Capture the cell that displays the provided text and extract its [X, Y] central coordinate. 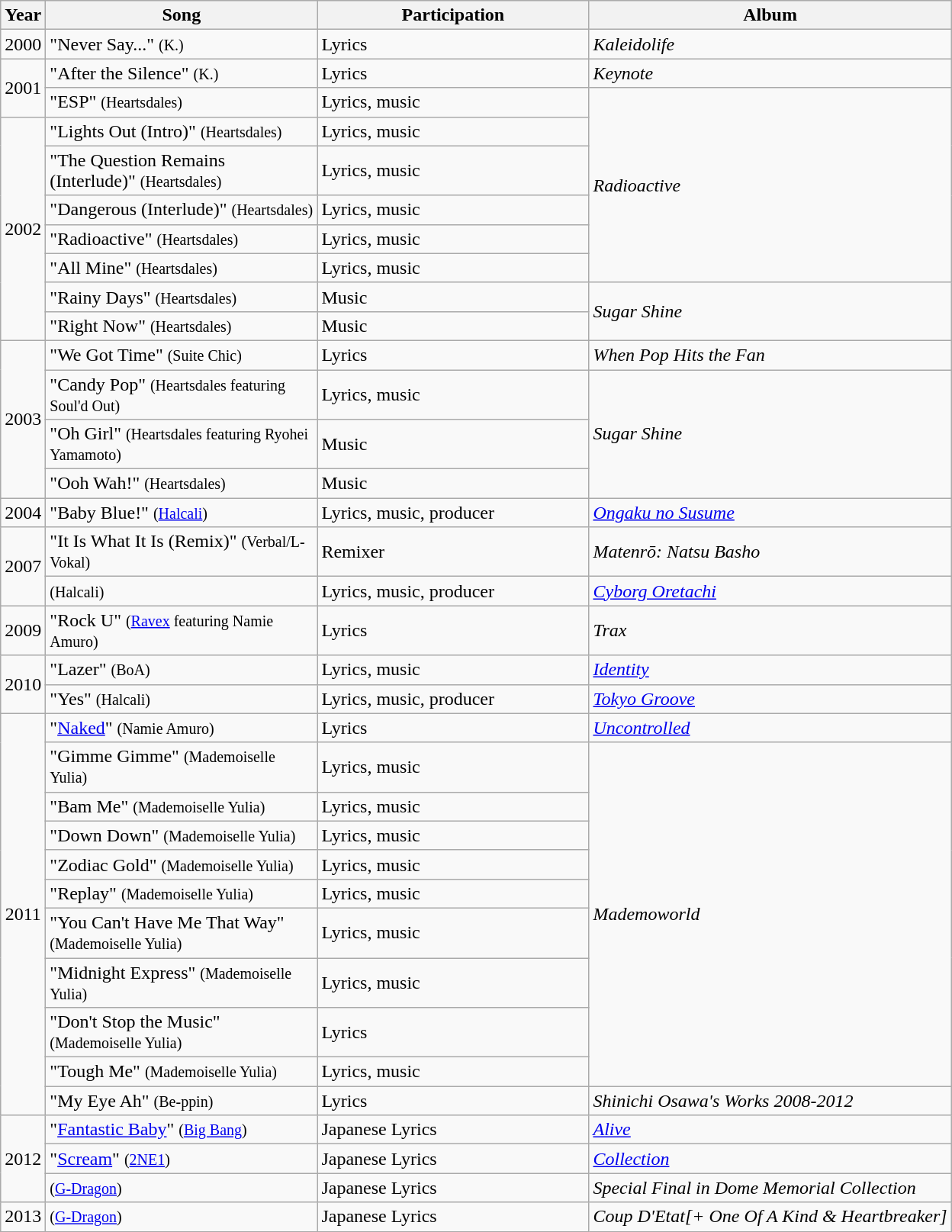
"Ooh Wah!" (Heartsdales) [182, 484]
"It Is What It Is (Remix)" (Verbal/L-Vokal) [182, 552]
"Gimme Gimme" (Mademoiselle Yulia) [182, 767]
"Lazer" (BoA) [182, 670]
2000 [23, 44]
"Radioactive" (Heartsdales) [182, 239]
2003 [23, 419]
Special Final in Dome Memorial Collection [770, 1188]
2011 [23, 914]
"Scream" (2NE1) [182, 1159]
2001 [23, 88]
"Baby Blue!" (Halcali) [182, 513]
"Zodiac Gold" (Mademoiselle Yulia) [182, 864]
"You Can't Have Me That Way" (Mademoiselle Yulia) [182, 932]
"All Mine" (Heartsdales) [182, 268]
Album [770, 15]
"Down Down" (Mademoiselle Yulia) [182, 835]
"Rainy Days" (Heartsdales) [182, 297]
"Lights Out (Intro)" (Heartsdales) [182, 131]
Mademoworld [770, 914]
Remixer [453, 552]
"Rock U" (Ravex featuring Namie Amuro) [182, 630]
"Fantastic Baby" (Big Bang) [182, 1130]
"The Question Remains (Interlude)" (Heartsdales) [182, 171]
"Oh Girl" (Heartsdales featuring Ryohei Yamamoto) [182, 444]
Song [182, 15]
"Never Say..." (K.) [182, 44]
2004 [23, 513]
2013 [23, 1217]
"Bam Me" (Mademoiselle Yulia) [182, 806]
Alive [770, 1130]
Uncontrolled [770, 728]
When Pop Hits the Fan [770, 355]
2009 [23, 630]
"Right Now" (Heartsdales) [182, 326]
Coup D'Etat[+ One Of A Kind & Heartbreaker] [770, 1217]
(Halcali) [182, 591]
"Don't Stop the Music" (Mademoiselle Yulia) [182, 1033]
"Dangerous (Interlude)" (Heartsdales) [182, 210]
Participation [453, 15]
Radioactive [770, 185]
Collection [770, 1159]
"ESP" (Heartsdales) [182, 102]
"After the Silence" (K.) [182, 73]
Tokyo Groove [770, 699]
"Candy Pop" (Heartsdales featuring Soul'd Out) [182, 394]
Shinichi Osawa's Works 2008-2012 [770, 1101]
"Tough Me" (Mademoiselle Yulia) [182, 1072]
Year [23, 15]
2007 [23, 566]
Keynote [770, 73]
"Yes" (Halcali) [182, 699]
Kaleidolife [770, 44]
2012 [23, 1159]
"My Eye Ah" (Be-ppin) [182, 1101]
Cyborg Oretachi [770, 591]
2010 [23, 684]
"Replay" (Mademoiselle Yulia) [182, 893]
"We Got Time" (Suite Chic) [182, 355]
"Naked" (Namie Amuro) [182, 728]
Identity [770, 670]
2002 [23, 229]
Trax [770, 630]
Matenrō: Natsu Basho [770, 552]
Ongaku no Susume [770, 513]
"Midnight Express" (Mademoiselle Yulia) [182, 983]
